Pinpoint the cell where the given text exists, returning its [x, y] midpoint coordinate. 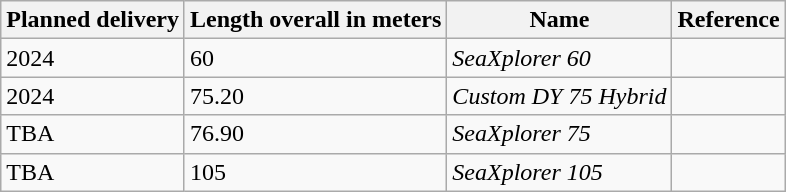
Custom DY 75 Hybrid [560, 96]
Planned delivery [93, 20]
76.90 [315, 134]
Name [560, 20]
SeaXplorer 75 [560, 134]
Length overall in meters [315, 20]
SeaXplorer 105 [560, 172]
SeaXplorer 60 [560, 58]
Reference [728, 20]
105 [315, 172]
75.20 [315, 96]
60 [315, 58]
